Output the (X, Y) coordinate of the center of the cell containing the given text.  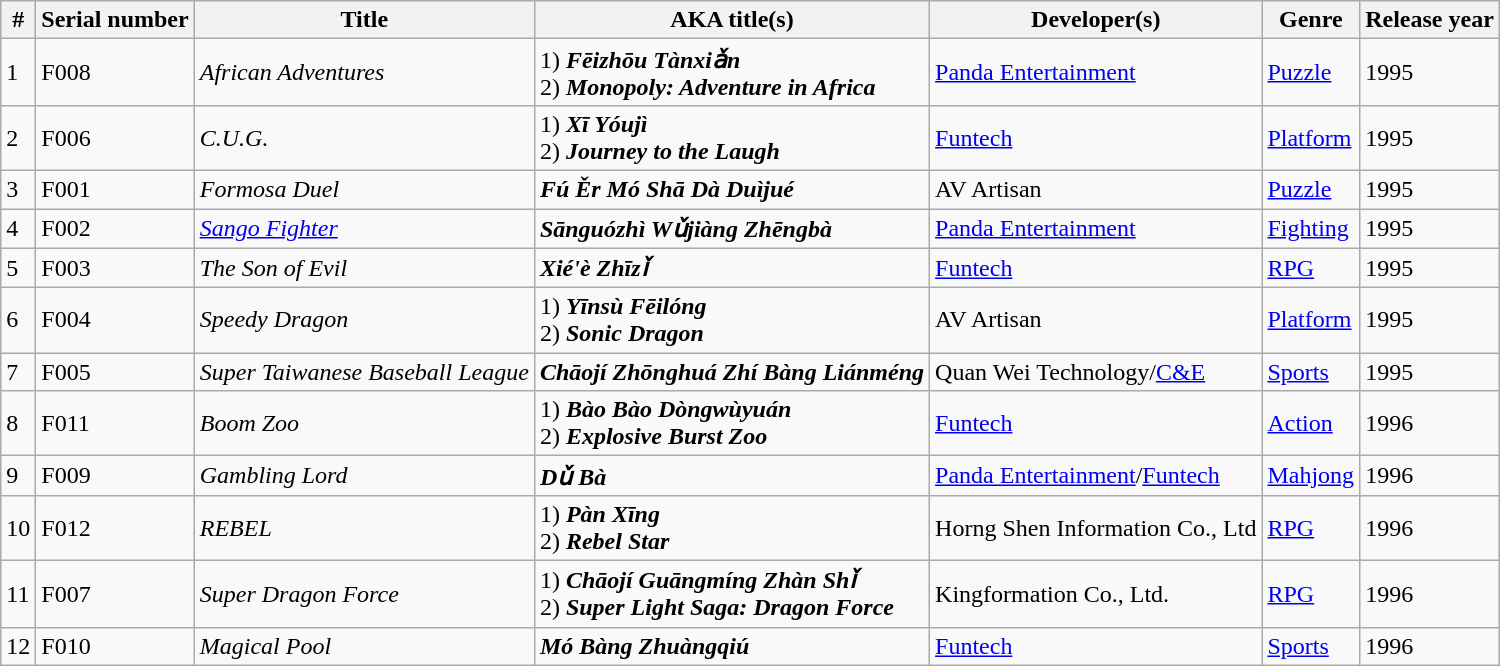
Kingformation Co., Ltd. (1096, 594)
Speedy Dragon (364, 320)
9 (18, 476)
11 (18, 594)
Super Dragon Force (364, 594)
Panda Entertainment/Funtech (1096, 476)
Magical Pool (364, 646)
12 (18, 646)
F010 (115, 646)
7 (18, 372)
F005 (115, 372)
Sānguózhì Wǔjiàng Zhēngbà (732, 228)
F009 (115, 476)
Action (1311, 424)
Quan Wei Technology/C&E (1096, 372)
African Adventures (364, 72)
F007 (115, 594)
1) Xī Yóujì2) Journey to the Laugh (732, 138)
Developer(s) (1096, 20)
Gambling Lord (364, 476)
Chāojí Zhōnghuá Zhí Bàng Liánméng (732, 372)
3 (18, 189)
4 (18, 228)
F002 (115, 228)
Sango Fighter (364, 228)
F008 (115, 72)
Mó Bàng Zhuàngqiú (732, 646)
Super Taiwanese Baseball League (364, 372)
1) Fēizhōu Tànxiǎn 2) Monopoly: Adventure in Africa (732, 72)
AKA title(s) (732, 20)
Xié'è Zhīzǐ (732, 268)
1) Bào Bào Dòngwùyuán2) Explosive Burst Zoo (732, 424)
6 (18, 320)
The Son of Evil (364, 268)
F006 (115, 138)
1) Yīnsù Fēilóng2) Sonic Dragon (732, 320)
Fighting (1311, 228)
1) Pàn Xīng2) Rebel Star (732, 528)
Release year (1430, 20)
5 (18, 268)
Serial number (115, 20)
F001 (115, 189)
Title (364, 20)
F003 (115, 268)
Formosa Duel (364, 189)
F012 (115, 528)
1) Chāojí Guāngmíng Zhàn Shǐ2) Super Light Saga: Dragon Force (732, 594)
F004 (115, 320)
Fú Ěr Mó Shā Dà Duìjué (732, 189)
Horng Shen Information Co., Ltd (1096, 528)
F011 (115, 424)
Dǔ Bà (732, 476)
C.U.G. (364, 138)
Mahjong (1311, 476)
# (18, 20)
10 (18, 528)
REBEL (364, 528)
Boom Zoo (364, 424)
2 (18, 138)
8 (18, 424)
1 (18, 72)
Genre (1311, 20)
